Provide the [x, y] coordinate of the cell's center where the given text is located.  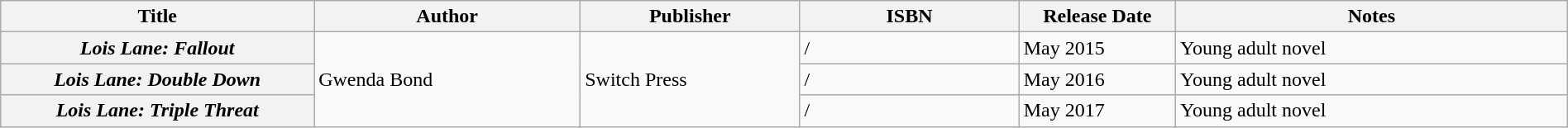
Gwenda Bond [447, 79]
May 2016 [1097, 79]
Lois Lane: Triple Threat [157, 111]
Author [447, 17]
Title [157, 17]
Switch Press [690, 79]
ISBN [910, 17]
Publisher [690, 17]
Notes [1372, 17]
Release Date [1097, 17]
May 2017 [1097, 111]
Lois Lane: Fallout [157, 48]
Lois Lane: Double Down [157, 79]
May 2015 [1097, 48]
